Capture the cell that displays the provided text and extract its (x, y) central coordinate. 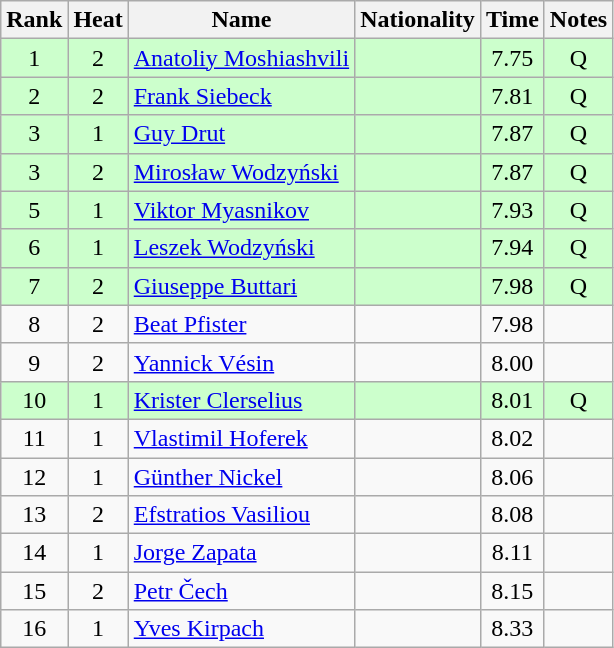
7 (34, 286)
8.15 (512, 591)
8 (34, 324)
13 (34, 515)
Viktor Myasnikov (241, 210)
9 (34, 362)
Frank Siebeck (241, 96)
Yves Kirpach (241, 629)
7.93 (512, 210)
Nationality (418, 20)
6 (34, 248)
12 (34, 477)
11 (34, 438)
Efstratios Vasiliou (241, 515)
Name (241, 20)
Günther Nickel (241, 477)
Guy Drut (241, 134)
Mirosław Wodzyński (241, 172)
7.75 (512, 58)
8.11 (512, 553)
8.33 (512, 629)
8.00 (512, 362)
5 (34, 210)
Vlastimil Hoferek (241, 438)
8.08 (512, 515)
Anatoliy Moshiashvili (241, 58)
8.06 (512, 477)
Yannick Vésin (241, 362)
Time (512, 20)
Rank (34, 20)
Jorge Zapata (241, 553)
7.94 (512, 248)
7.81 (512, 96)
16 (34, 629)
14 (34, 553)
Heat (98, 20)
10 (34, 400)
Beat Pfister (241, 324)
Petr Čech (241, 591)
Notes (578, 20)
Giuseppe Buttari (241, 286)
Krister Clerselius (241, 400)
8.01 (512, 400)
15 (34, 591)
Leszek Wodzyński (241, 248)
8.02 (512, 438)
